Capture the cell that displays the provided text and extract its (x, y) central coordinate. 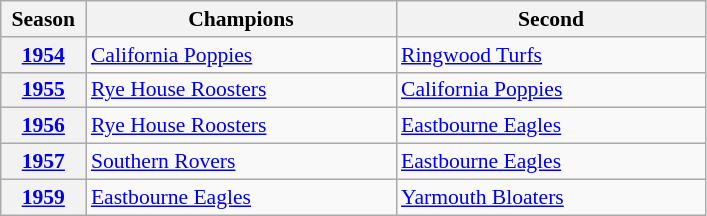
Second (551, 19)
1955 (44, 90)
1954 (44, 55)
1959 (44, 197)
1957 (44, 162)
Champions (241, 19)
Ringwood Turfs (551, 55)
1956 (44, 126)
Season (44, 19)
Southern Rovers (241, 162)
Yarmouth Bloaters (551, 197)
